Capture the cell that displays the provided text and extract its [X, Y] central coordinate. 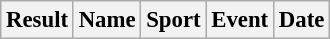
Result [38, 20]
Name [107, 20]
Event [240, 20]
Date [301, 20]
Sport [174, 20]
